From the cell containing the given text, extract its center point as (X, Y) coordinate. 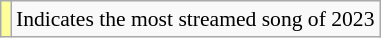
Indicates the most streamed song of 2023 (196, 19)
